For the text-containing cell, return its midpoint in (X, Y) coordinate format. 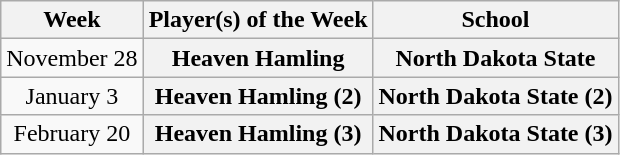
February 20 (72, 134)
North Dakota State (3) (496, 134)
Week (72, 20)
Player(s) of the Week (258, 20)
Heaven Hamling (258, 58)
November 28 (72, 58)
School (496, 20)
Heaven Hamling (3) (258, 134)
January 3 (72, 96)
North Dakota State (2) (496, 96)
Heaven Hamling (2) (258, 96)
North Dakota State (496, 58)
